Output the [X, Y] coordinate of the center of the cell containing the given text.  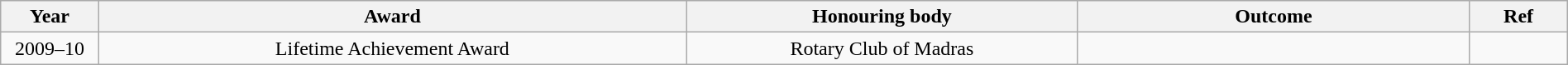
Year [50, 17]
Rotary Club of Madras [882, 48]
Lifetime Achievement Award [392, 48]
Award [392, 17]
Honouring body [882, 17]
Outcome [1274, 17]
2009–10 [50, 48]
Ref [1518, 17]
